Return [x, y] of the center of cell containing provided text 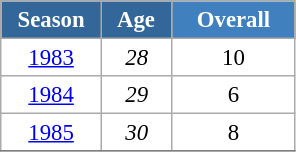
1985 [52, 133]
Age [136, 20]
29 [136, 95]
28 [136, 58]
10 [234, 58]
6 [234, 95]
1983 [52, 58]
Overall [234, 20]
1984 [52, 95]
8 [234, 133]
Season [52, 20]
30 [136, 133]
